Search for the cell housing the specified text and yield its (x, y) center coordinate. 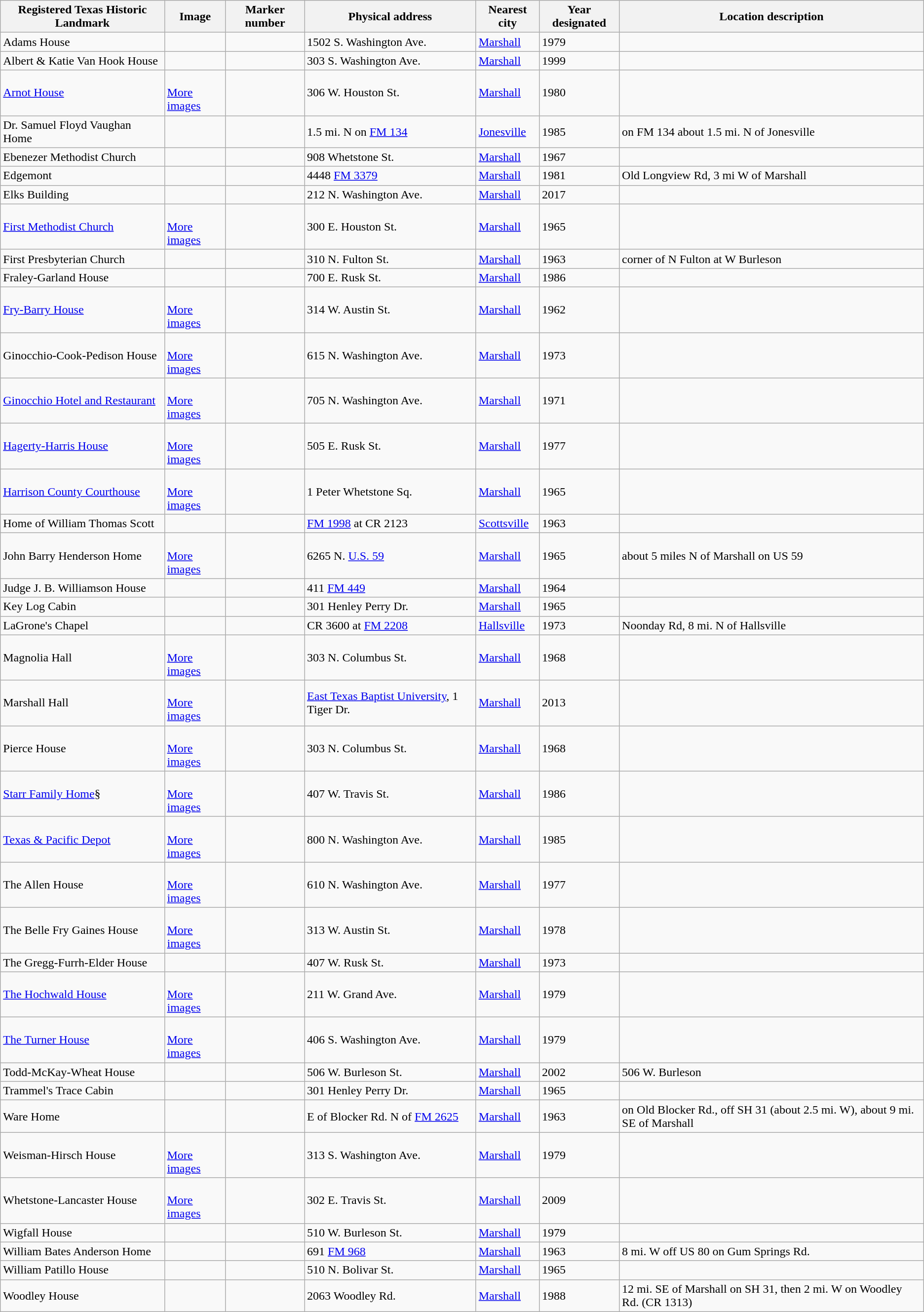
The Turner House (82, 1040)
Marshall Hall (82, 703)
Trammel's Trace Cabin (82, 1091)
800 N. Washington Ave. (390, 839)
William Bates Anderson Home (82, 1251)
Magnolia Hall (82, 657)
2017 (579, 194)
Dr. Samuel Floyd Vaughan Home (82, 131)
12 mi. SE of Marshall on SH 31, then 2 mi. W on Woodley Rd. (CR 1313) (772, 1295)
300 E. Houston St. (390, 227)
The Hochwald House (82, 995)
510 W. Burleson St. (390, 1233)
310 N. Fulton St. (390, 259)
Arnot House (82, 93)
Ginocchio Hotel and Restaurant (82, 401)
Ebenezer Methodist Church (82, 157)
Year designated (579, 17)
6265 N. U.S. 59 (390, 556)
Wigfall House (82, 1233)
2002 (579, 1072)
506 W. Burleson (772, 1072)
1971 (579, 401)
Old Longview Rd, 3 mi W of Marshall (772, 176)
700 E. Rusk St. (390, 277)
Scottsville (507, 524)
Physical address (390, 17)
Hallsville (507, 625)
1967 (579, 157)
John Barry Henderson Home (82, 556)
1962 (579, 309)
2009 (579, 1200)
Edgemont (82, 176)
Judge J. B. Williamson House (82, 588)
on FM 134 about 1.5 mi. N of Jonesville (772, 131)
Image (195, 17)
Weisman-Hirsch House (82, 1155)
1502 S. Washington Ave. (390, 42)
303 S. Washington Ave. (390, 61)
406 S. Washington Ave. (390, 1040)
314 W. Austin St. (390, 309)
E of Blocker Rd. N of FM 2625 (390, 1117)
Whetstone-Lancaster House (82, 1200)
The Belle Fry Gaines House (82, 930)
313 S. Washington Ave. (390, 1155)
Elks Building (82, 194)
LaGrone's Chapel (82, 625)
First Methodist Church (82, 227)
Registered Texas Historic Landmark (82, 17)
506 W. Burleson St. (390, 1072)
Key Log Cabin (82, 607)
First Presbyterian Church (82, 259)
Albert & Katie Van Hook House (82, 61)
Home of William Thomas Scott (82, 524)
Woodley House (82, 1295)
2063 Woodley Rd. (390, 1295)
Todd-McKay-Wheat House (82, 1072)
Ginocchio-Cook-Pedison House (82, 355)
corner of N Fulton at W Burleson (772, 259)
Starr Family Home§ (82, 794)
1 Peter Whetstone Sq. (390, 492)
505 E. Rusk St. (390, 446)
East Texas Baptist University, 1 Tiger Dr. (390, 703)
1988 (579, 1295)
Noonday Rd, 8 mi. N of Hallsville (772, 625)
908 Whetstone St. (390, 157)
Nearest city (507, 17)
407 W. Travis St. (390, 794)
1981 (579, 176)
William Patillo House (82, 1270)
Location description (772, 17)
1980 (579, 93)
411 FM 449 (390, 588)
Hagerty-Harris House (82, 446)
610 N. Washington Ave. (390, 885)
302 E. Travis St. (390, 1200)
Marker number (265, 17)
Adams House (82, 42)
4448 FM 3379 (390, 176)
705 N. Washington Ave. (390, 401)
615 N. Washington Ave. (390, 355)
306 W. Houston St. (390, 93)
8 mi. W off US 80 on Gum Springs Rd. (772, 1251)
Ware Home (82, 1117)
on Old Blocker Rd., off SH 31 (about 2.5 mi. W), about 9 mi. SE of Marshall (772, 1117)
Harrison County Courthouse (82, 492)
Pierce House (82, 748)
211 W. Grand Ave. (390, 995)
1964 (579, 588)
CR 3600 at FM 2208 (390, 625)
The Allen House (82, 885)
313 W. Austin St. (390, 930)
Texas & Pacific Depot (82, 839)
The Gregg-Furrh-Elder House (82, 962)
about 5 miles N of Marshall on US 59 (772, 556)
1978 (579, 930)
2013 (579, 703)
407 W. Rusk St. (390, 962)
691 FM 968 (390, 1251)
Jonesville (507, 131)
1999 (579, 61)
1.5 mi. N on FM 134 (390, 131)
510 N. Bolivar St. (390, 1270)
Fry-Barry House (82, 309)
FM 1998 at CR 2123 (390, 524)
212 N. Washington Ave. (390, 194)
Fraley-Garland House (82, 277)
